For the text-containing cell, return its midpoint in [x, y] coordinate format. 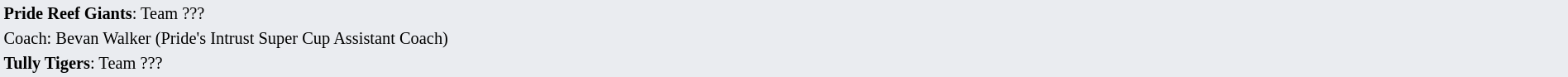
Coach: Bevan Walker (Pride's Intrust Super Cup Assistant Coach) [784, 38]
Tully Tigers: Team ??? [784, 63]
Pride Reef Giants: Team ??? [784, 13]
